Provide the [x, y] coordinate of the cell's center where the given text is located.  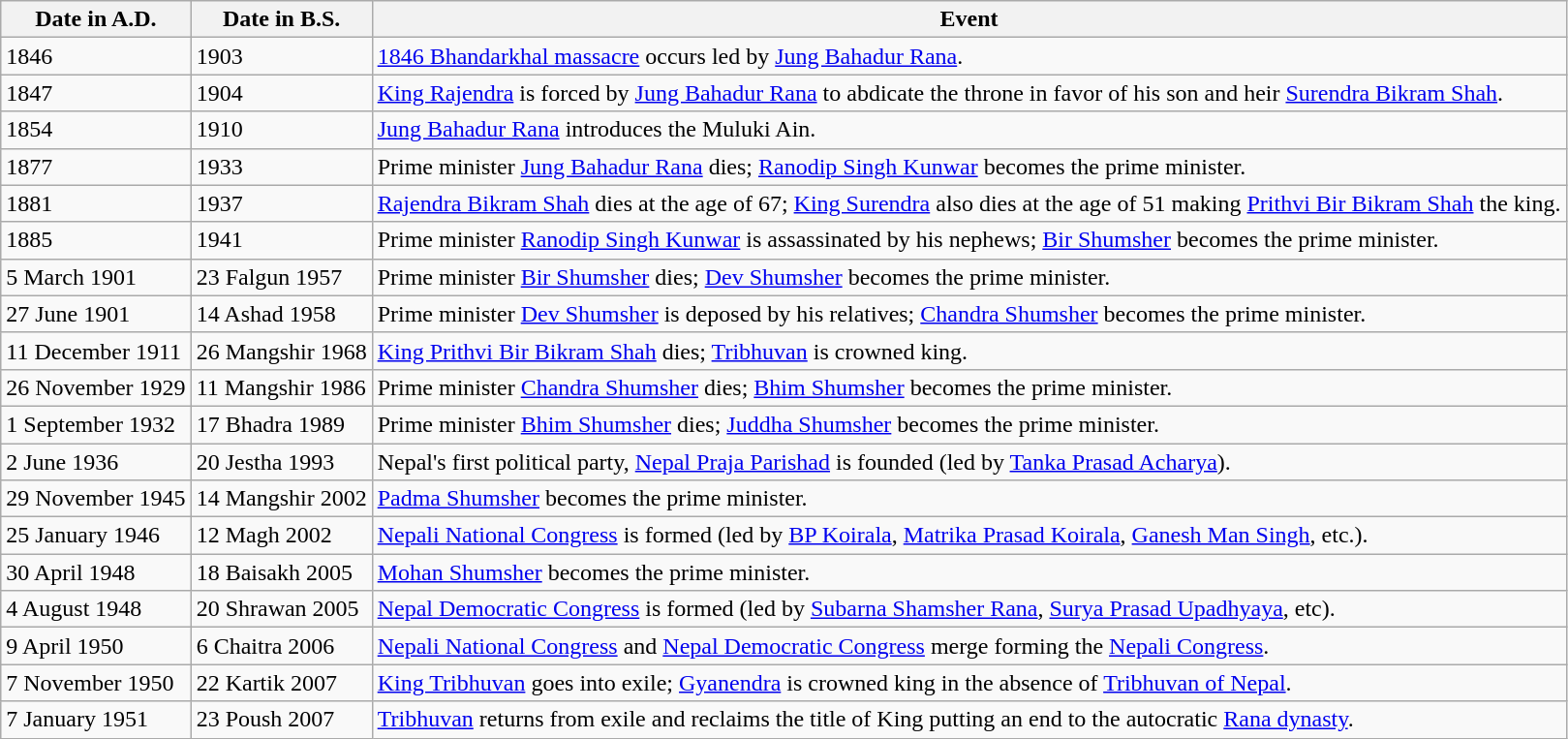
27 June 1901 [96, 314]
1 September 1932 [96, 424]
23 Poush 2007 [281, 720]
Nepal's first political party, Nepal Praja Parishad is founded (led by Tanka Prasad Acharya). [968, 462]
Date in B.S. [281, 19]
14 Ashad 1958 [281, 314]
Nepal Democratic Congress is formed (led by Subarna Shamsher Rana, Surya Prasad Upadhyaya, etc). [968, 609]
1846 [96, 56]
12 Magh 2002 [281, 536]
1910 [281, 130]
29 November 1945 [96, 499]
9 April 1950 [96, 646]
Nepali National Congress and Nepal Democratic Congress merge forming the Nepali Congress. [968, 646]
11 Mangshir 1986 [281, 387]
Prime minister Jung Bahadur Rana dies; Ranodip Singh Kunwar becomes the prime minister. [968, 167]
Event [968, 19]
26 November 1929 [96, 387]
7 January 1951 [96, 720]
King Prithvi Bir Bikram Shah dies; Tribhuvan is crowned king. [968, 351]
King Rajendra is forced by Jung Bahadur Rana to abdicate the throne in favor of his son and heir Surendra Bikram Shah. [968, 93]
1881 [96, 203]
1937 [281, 203]
Date in A.D. [96, 19]
1933 [281, 167]
Nepali National Congress is formed (led by BP Koirala, Matrika Prasad Koirala, Ganesh Man Singh, etc.). [968, 536]
1885 [96, 240]
King Tribhuvan goes into exile; Gyanendra is crowned king in the absence of Tribhuvan of Nepal. [968, 683]
23 Falgun 1957 [281, 277]
Jung Bahadur Rana introduces the Muluki Ain. [968, 130]
Prime minister Chandra Shumsher dies; Bhim Shumsher becomes the prime minister. [968, 387]
6 Chaitra 2006 [281, 646]
1846 Bhandarkhal massacre occurs led by Jung Bahadur Rana. [968, 56]
2 June 1936 [96, 462]
Prime minister Bhim Shumsher dies; Juddha Shumsher becomes the prime minister. [968, 424]
1903 [281, 56]
1847 [96, 93]
7 November 1950 [96, 683]
25 January 1946 [96, 536]
Prime minister Ranodip Singh Kunwar is assassinated by his nephews; Bir Shumsher becomes the prime minister. [968, 240]
Prime minister Dev Shumsher is deposed by his relatives; Chandra Shumsher becomes the prime minister. [968, 314]
1904 [281, 93]
1877 [96, 167]
1854 [96, 130]
1941 [281, 240]
Prime minister Bir Shumsher dies; Dev Shumsher becomes the prime minister. [968, 277]
22 Kartik 2007 [281, 683]
5 March 1901 [96, 277]
17 Bhadra 1989 [281, 424]
30 April 1948 [96, 572]
Mohan Shumsher becomes the prime minister. [968, 572]
26 Mangshir 1968 [281, 351]
Padma Shumsher becomes the prime minister. [968, 499]
Rajendra Bikram Shah dies at the age of 67; King Surendra also dies at the age of 51 making Prithvi Bir Bikram Shah the king. [968, 203]
14 Mangshir 2002 [281, 499]
4 August 1948 [96, 609]
11 December 1911 [96, 351]
20 Jestha 1993 [281, 462]
20 Shrawan 2005 [281, 609]
18 Baisakh 2005 [281, 572]
Tribhuvan returns from exile and reclaims the title of King putting an end to the autocratic Rana dynasty. [968, 720]
